Pinpoint the cell where the given text exists, returning its (x, y) midpoint coordinate. 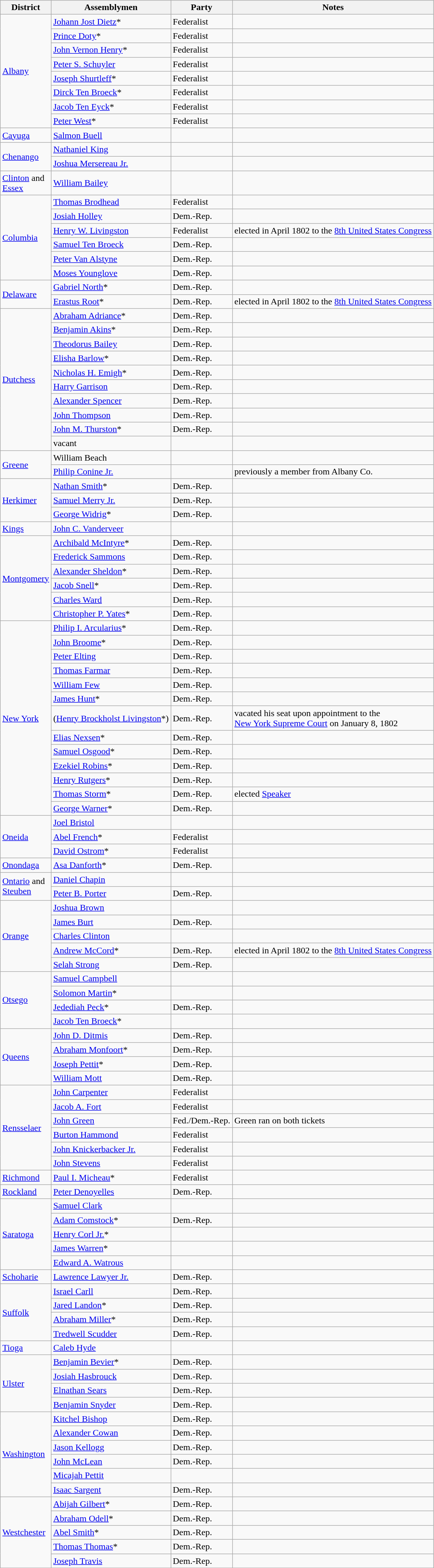
Tredwell Scudder (111, 1333)
James Warren* (111, 1248)
Philip I. Arcularius* (111, 628)
Ontario and Steuben (26, 886)
Abraham Miller* (111, 1319)
Dutchess (26, 380)
Tioga (26, 1348)
Peter Van Alstyne (111, 259)
Charles Clinton (111, 936)
Elias Nexsen* (111, 737)
Henry W. Livingston (111, 231)
Paul I. Micheau* (111, 1177)
Gabriel North* (111, 287)
George Widrig* (111, 514)
Jacob Snell* (111, 585)
Richmond (26, 1177)
Samuel Merry Jr. (111, 500)
Theodorus Bailey (111, 344)
John C. Vanderveer (111, 529)
Isaac Sargent (111, 1490)
William Bailey (111, 183)
Benjamin Snyder (111, 1405)
Jacob Ten Eyck* (111, 107)
New York (26, 718)
Erastus Root* (111, 301)
Harry Garrison (111, 386)
Johann Jost Dietz* (111, 22)
Delaware (26, 294)
Kings (26, 529)
Christopher P. Yates* (111, 614)
Peter West* (111, 121)
John D. Ditmis (111, 1035)
Andrew McCord* (111, 950)
Samuel Clark (111, 1206)
Moses Younglove (111, 273)
Joshua Mersereau Jr. (111, 163)
vacant (111, 443)
Abraham Odell* (111, 1518)
Abraham Monfoort* (111, 1050)
Abel Smith* (111, 1532)
Montgomery (26, 578)
Assemblymen (111, 7)
Westchester (26, 1532)
Solomon Martin* (111, 993)
Dirck Ten Broeck* (111, 92)
John Carpenter (111, 1092)
Adam Comstock* (111, 1220)
Thomas Thomas* (111, 1546)
Greene (26, 465)
Joel Bristol (111, 822)
John Stevens (111, 1163)
Jacob A. Fort (111, 1107)
Party (202, 7)
John McLean (111, 1461)
Jason Kellogg (111, 1447)
Chenango (26, 156)
Green ran on both tickets (333, 1121)
Notes (333, 7)
Schoharie (26, 1277)
Frederick Sammons (111, 557)
Archibald McIntyre* (111, 543)
Asa Danforth* (111, 865)
District (26, 7)
Burton Hammond (111, 1135)
Clinton and Essex (26, 183)
Nathaniel King (111, 149)
Samuel Ten Broeck (111, 245)
Daniel Chapin (111, 879)
Henry Rutgers* (111, 780)
George Warner* (111, 808)
John Green (111, 1121)
Elisha Barlow* (111, 358)
Peter Denoyelles (111, 1192)
Thomas Farmar (111, 671)
Israel Carll (111, 1291)
Caleb Hyde (111, 1348)
Joseph Pettit* (111, 1064)
John Vernon Henry* (111, 50)
Joseph Travis (111, 1561)
Thomas Storm* (111, 794)
John M. Thurston* (111, 429)
Queens (26, 1057)
Rockland (26, 1192)
William Mott (111, 1078)
Onondaga (26, 865)
David Ostrom* (111, 851)
Jared Landon* (111, 1305)
Prince Doty* (111, 36)
Peter Elting (111, 656)
Alexander Cowan (111, 1433)
Abel French* (111, 837)
Philip Conine Jr. (111, 472)
Jacob Ten Broeck* (111, 1021)
Elnathan Sears (111, 1390)
Thomas Brodhead (111, 202)
Josiah Holley (111, 216)
elected Speaker (333, 794)
Peter S. Schuyler (111, 64)
John Knickerbacker Jr. (111, 1149)
Herkimer (26, 500)
Peter B. Porter (111, 894)
Nathan Smith* (111, 486)
Abijah Gilbert* (111, 1504)
Fed./Dem.-Rep. (202, 1121)
Henry Corl Jr.* (111, 1234)
Ezekiel Robins* (111, 766)
previously a member from Albany Co. (333, 472)
Rensselaer (26, 1128)
Samuel Campbell (111, 979)
Benjamin Akins* (111, 330)
Cayuga (26, 135)
Columbia (26, 238)
John Broome* (111, 642)
Benjamin Bevier* (111, 1362)
Kitchel Bishop (111, 1419)
Charles Ward (111, 599)
Abraham Adriance* (111, 316)
Orange (26, 936)
Alexander Spencer (111, 401)
William Beach (111, 458)
Micajah Pettit (111, 1476)
James Hunt* (111, 699)
Albany (26, 71)
Oneida (26, 837)
Ulster (26, 1383)
James Burt (111, 922)
Saratoga (26, 1234)
Washington (26, 1454)
Joseph Shurtleff* (111, 78)
Selah Strong (111, 965)
Alexander Sheldon* (111, 571)
Salmon Buell (111, 135)
Nicholas H. Emigh* (111, 372)
Lawrence Lawyer Jr. (111, 1277)
Joshua Brown (111, 908)
Josiah Hasbrouck (111, 1376)
Suffolk (26, 1312)
John Thompson (111, 415)
William Few (111, 685)
(Henry Brockholst Livingston*) (111, 718)
Jedediah Peck* (111, 1007)
Edward A. Watrous (111, 1263)
Otsego (26, 1000)
vacated his seat upon appointment to the New York Supreme Court on January 8, 1802 (333, 718)
Samuel Osgood* (111, 752)
